Identify which cell holds the provided text, then report its (x, y) central coordinate. 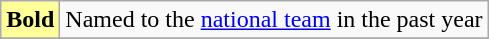
Bold (30, 20)
Named to the national team in the past year (274, 20)
